Locate the cell with the specified text and output its (x, y) center coordinate. 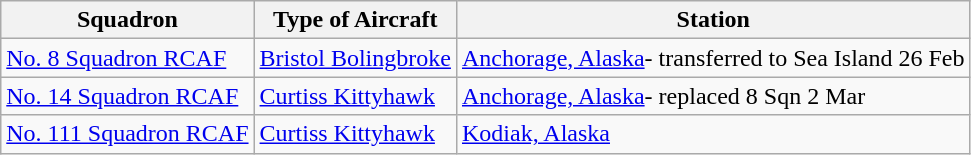
Kodiak, Alaska (713, 134)
Anchorage, Alaska- replaced 8 Sqn 2 Mar (713, 96)
No. 8 Squadron RCAF (128, 58)
Anchorage, Alaska- transferred to Sea Island 26 Feb (713, 58)
No. 111 Squadron RCAF (128, 134)
No. 14 Squadron RCAF (128, 96)
Squadron (128, 20)
Type of Aircraft (355, 20)
Station (713, 20)
Bristol Bolingbroke (355, 58)
